Search for the cell housing the specified text and yield its (x, y) center coordinate. 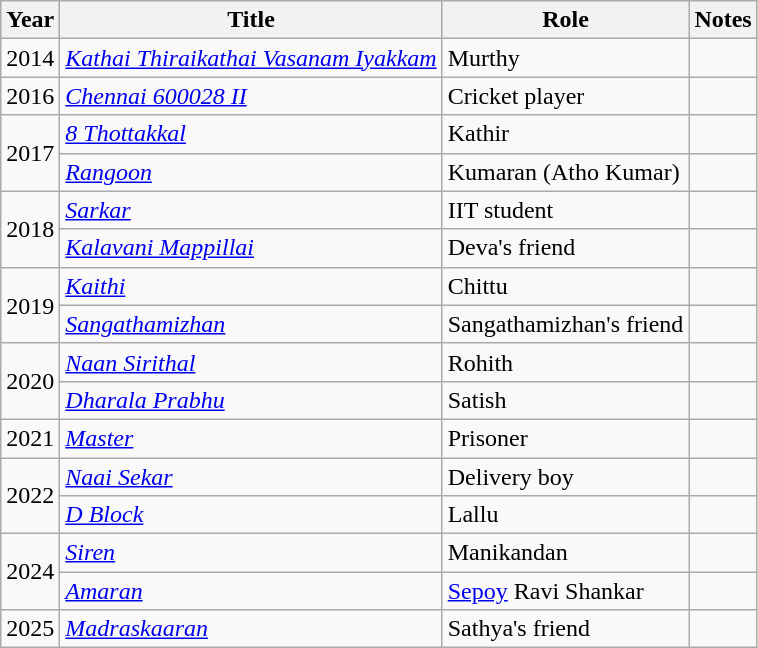
2017 (30, 153)
Madraskaaran (251, 629)
Notes (723, 20)
Naai Sekar (251, 477)
Amaran (251, 591)
Kalavani Mappillai (251, 248)
2016 (30, 96)
Murthy (566, 58)
Sathya's friend (566, 629)
Manikandan (566, 553)
Sangathamizhan's friend (566, 324)
2025 (30, 629)
2021 (30, 438)
Rangoon (251, 172)
Siren (251, 553)
2014 (30, 58)
2024 (30, 572)
Year (30, 20)
2020 (30, 381)
Cricket player (566, 96)
Sarkar (251, 210)
Master (251, 438)
2019 (30, 305)
IIT student (566, 210)
Dharala Prabhu (251, 400)
Prisoner (566, 438)
Naan Sirithal (251, 362)
Kathai Thiraikathai Vasanam Iyakkam (251, 58)
Kumaran (Atho Kumar) (566, 172)
Deva's friend (566, 248)
Chittu (566, 286)
8 Thottakkal (251, 134)
D Block (251, 515)
Lallu (566, 515)
Kathir (566, 134)
Title (251, 20)
2022 (30, 496)
Rohith (566, 362)
Kaithi (251, 286)
Sepoy Ravi Shankar (566, 591)
Satish (566, 400)
Sangathamizhan (251, 324)
2018 (30, 229)
Chennai 600028 II (251, 96)
Role (566, 20)
Delivery boy (566, 477)
